Extract the [X, Y] coordinate from the center of the cell holding the provided text.  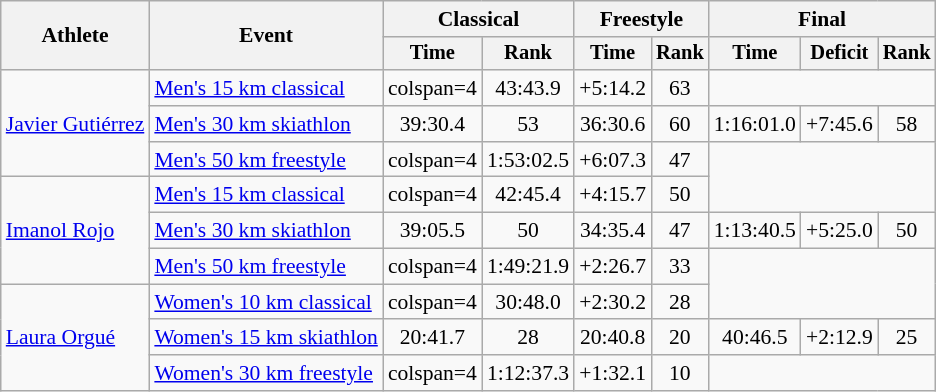
Imanol Rojo [76, 230]
Event [266, 36]
+7:45.6 [840, 124]
63 [680, 88]
30:48.0 [528, 302]
+5:14.2 [612, 88]
Athlete [76, 36]
1:49:21.9 [528, 267]
+2:30.2 [612, 302]
40:46.5 [755, 338]
Women's 10 km classical [266, 302]
Deficit [840, 54]
Women's 15 km skiathlon [266, 338]
34:35.4 [612, 231]
+2:12.9 [840, 338]
Final [822, 19]
33 [680, 267]
1:13:40.5 [755, 231]
20:40.8 [612, 338]
Freestyle [641, 19]
+4:15.7 [612, 195]
+6:07.3 [612, 160]
+2:26.7 [612, 267]
Javier Gutiérrez [76, 124]
Classical [478, 19]
58 [907, 124]
42:45.4 [528, 195]
Women's 30 km freestyle [266, 373]
1:12:37.3 [528, 373]
36:30.6 [612, 124]
Laura Orgué [76, 338]
39:05.5 [432, 231]
60 [680, 124]
10 [680, 373]
39:30.4 [432, 124]
20:41.7 [432, 338]
43:43.9 [528, 88]
20 [680, 338]
+1:32.1 [612, 373]
53 [528, 124]
1:16:01.0 [755, 124]
25 [907, 338]
+5:25.0 [840, 231]
1:53:02.5 [528, 160]
